Return (X, Y) of the center of cell containing provided text 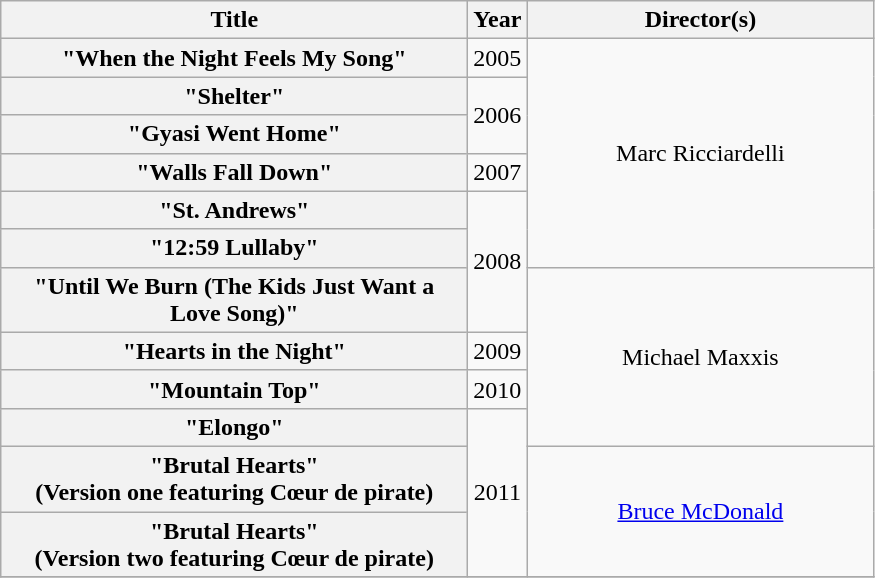
2011 (498, 492)
"St. Andrews" (234, 210)
2009 (498, 351)
Title (234, 20)
Marc Ricciardelli (700, 153)
"12:59 Lullaby" (234, 248)
"Gyasi Went Home" (234, 134)
2005 (498, 58)
Year (498, 20)
"Walls Fall Down" (234, 172)
"Hearts in the Night" (234, 351)
2007 (498, 172)
"Brutal Hearts"(Version one featuring Cœur de pirate) (234, 478)
Bruce McDonald (700, 511)
2008 (498, 262)
"Mountain Top" (234, 389)
2006 (498, 115)
Director(s) (700, 20)
"Until We Burn (The Kids Just Want a Love Song)" (234, 300)
Michael Maxxis (700, 356)
2010 (498, 389)
"Shelter" (234, 96)
"Elongo" (234, 427)
"When the Night Feels My Song" (234, 58)
"Brutal Hearts"(Version two featuring Cœur de pirate) (234, 544)
